Find where the given text appears and provide that cell's center as [x, y] coordinate. 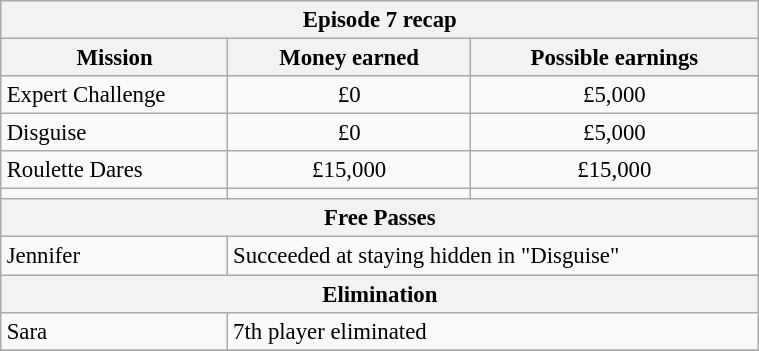
Jennifer [114, 256]
Succeeded at staying hidden in "Disguise" [493, 256]
Sara [114, 331]
Mission [114, 57]
Free Passes [380, 218]
Expert Challenge [114, 95]
Elimination [380, 293]
Disguise [114, 133]
Money earned [350, 57]
Possible earnings [614, 57]
Episode 7 recap [380, 20]
Roulette Dares [114, 170]
7th player eliminated [493, 331]
